Output the (X, Y) coordinate of the center of the cell containing the given text.  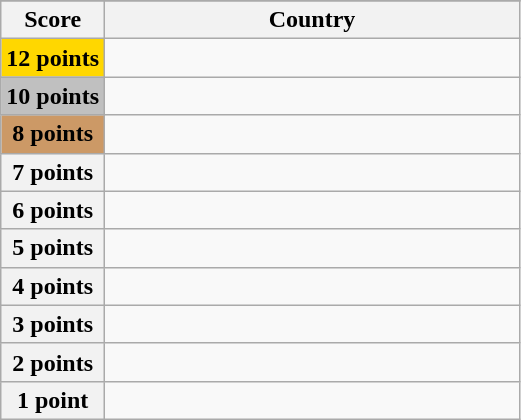
2 points (53, 362)
10 points (53, 96)
12 points (53, 58)
Country (312, 20)
3 points (53, 324)
8 points (53, 134)
Score (53, 20)
1 point (53, 400)
7 points (53, 172)
5 points (53, 248)
6 points (53, 210)
4 points (53, 286)
